Determine the [X, Y] coordinate at the center of the cell enclosing the given text.  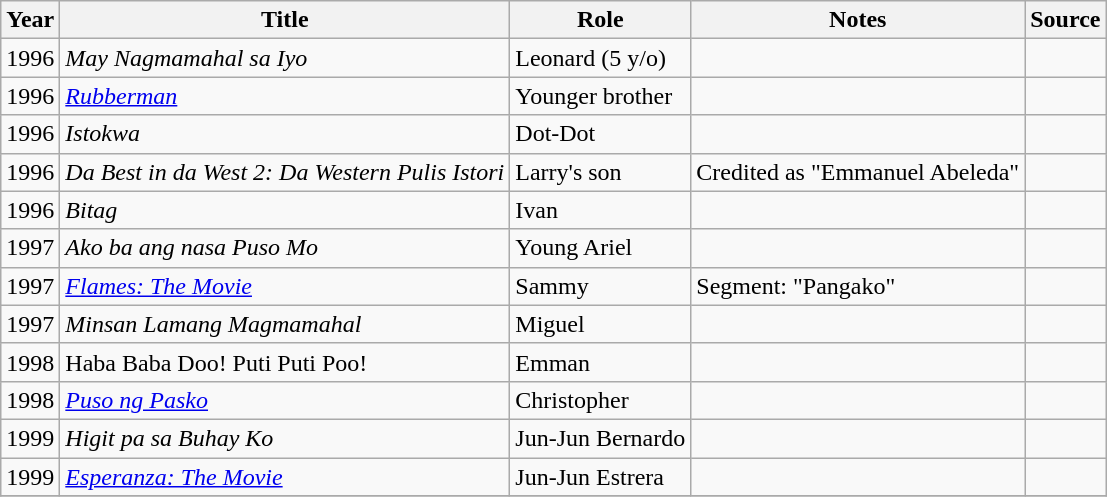
Minsan Lamang Magmamahal [285, 324]
May Nagmamahal sa Iyo [285, 58]
Flames: The Movie [285, 286]
Sammy [600, 286]
Emman [600, 362]
Miguel [600, 324]
Notes [858, 20]
Puso ng Pasko [285, 400]
Jun-Jun Estrera [600, 477]
Larry's son [600, 172]
Bitag [285, 210]
Title [285, 20]
Source [1066, 20]
Year [30, 20]
Segment: "Pangako" [858, 286]
Younger brother [600, 96]
Christopher [600, 400]
Dot-Dot [600, 134]
Rubberman [285, 96]
Jun-Jun Bernardo [600, 438]
Ivan [600, 210]
Ako ba ang nasa Puso Mo [285, 248]
Haba Baba Doo! Puti Puti Poo! [285, 362]
Esperanza: The Movie [285, 477]
Istokwa [285, 134]
Role [600, 20]
Da Best in da West 2: Da Western Pulis Istori [285, 172]
Young Ariel [600, 248]
Higit pa sa Buhay Ko [285, 438]
Credited as "Emmanuel Abeleda" [858, 172]
Leonard (5 y/o) [600, 58]
